Output the (X, Y) coordinate of the center of the cell containing the given text.  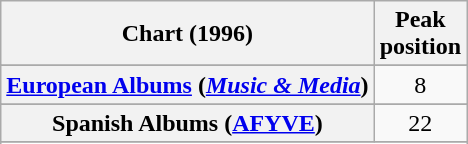
Chart (1996) (188, 34)
Peakposition (420, 34)
8 (420, 85)
European Albums (Music & Media) (188, 85)
22 (420, 123)
Spanish Albums (AFYVE) (188, 123)
